Provide the [x, y] coordinate of the cell's center where the given text is located.  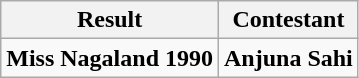
Miss Nagaland 1990 [110, 58]
Result [110, 20]
Anjuna Sahi [289, 58]
Contestant [289, 20]
